Search for the cell housing the specified text and yield its (X, Y) center coordinate. 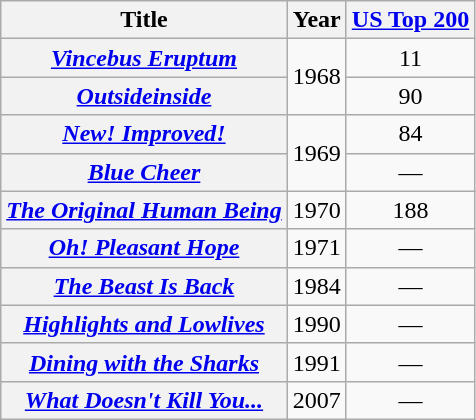
1991 (316, 362)
188 (410, 210)
Vincebus Eruptum (144, 58)
84 (410, 134)
Title (144, 20)
1968 (316, 77)
US Top 200 (410, 20)
1984 (316, 286)
1990 (316, 324)
Year (316, 20)
1970 (316, 210)
The Original Human Being (144, 210)
Outsideinside (144, 96)
90 (410, 96)
1969 (316, 153)
New! Improved! (144, 134)
The Beast Is Back (144, 286)
Highlights and Lowlives (144, 324)
Oh! Pleasant Hope (144, 248)
Dining with the Sharks (144, 362)
Blue Cheer (144, 172)
2007 (316, 400)
1971 (316, 248)
11 (410, 58)
What Doesn't Kill You... (144, 400)
